From the cell containing the given text, extract its center point as [X, Y] coordinate. 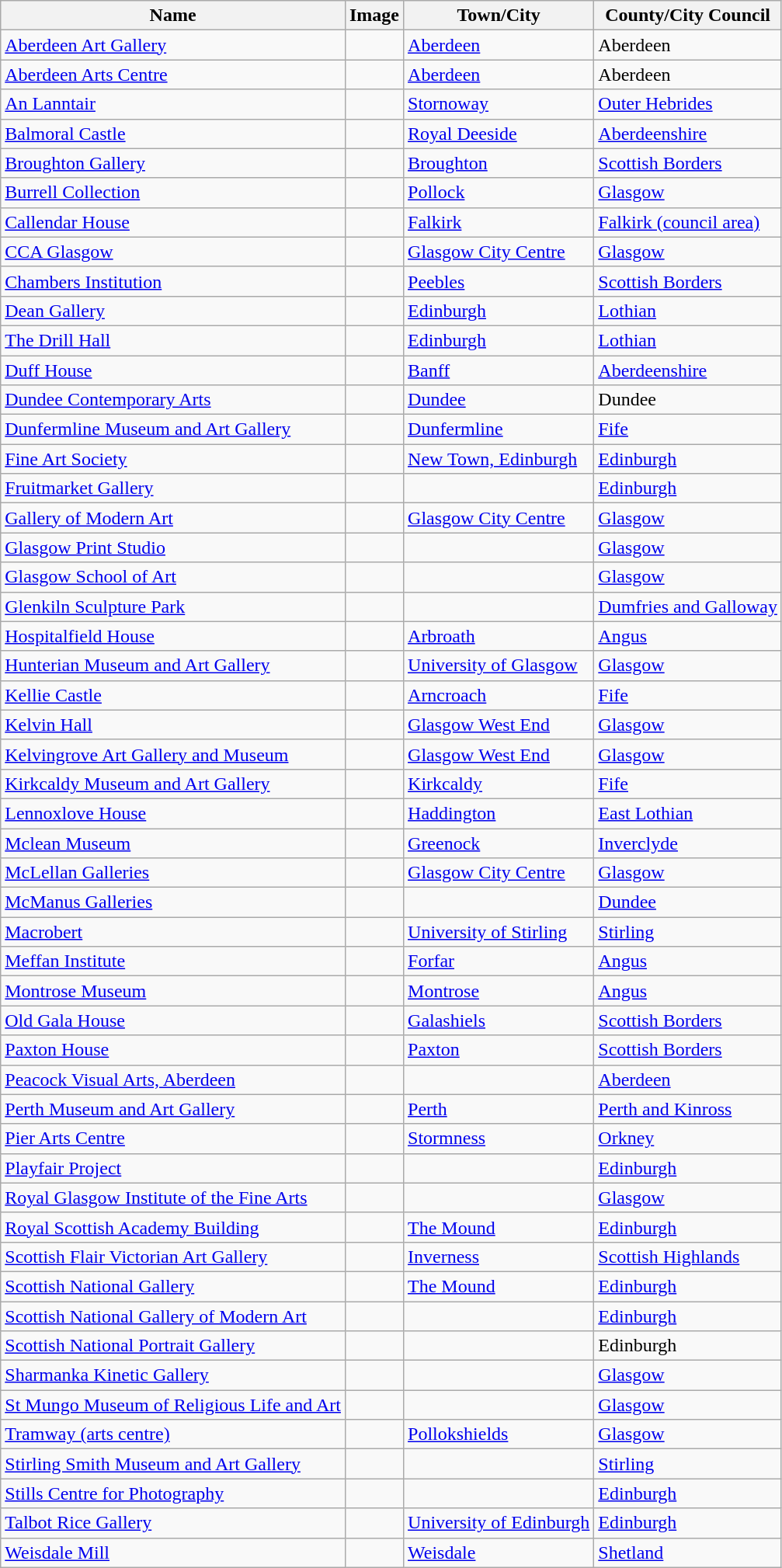
Gallery of Modern Art [173, 518]
Paxton House [173, 1050]
St Mungo Museum of Religious Life and Art [173, 1405]
Kirkcaldy Museum and Art Gallery [173, 784]
Royal Deeside [499, 134]
Scottish National Portrait Gallery [173, 1346]
Kirkcaldy [499, 784]
Stills Centre for Photography [173, 1493]
Outer Hebrides [688, 104]
Old Gala House [173, 1020]
Pollokshields [499, 1434]
Name [173, 16]
McManus Galleries [173, 902]
Balmoral Castle [173, 134]
Image [374, 16]
New Town, Edinburgh [499, 459]
Sharmanka Kinetic Gallery [173, 1375]
Falkirk (council area) [688, 222]
Royal Glasgow Institute of the Fine Arts [173, 1198]
Scottish Flair Victorian Art Gallery [173, 1257]
Meffan Institute [173, 961]
Hunterian Museum and Art Gallery [173, 666]
Royal Scottish Academy Building [173, 1227]
Dunfermline Museum and Art Gallery [173, 429]
Stirling Smith Museum and Art Gallery [173, 1464]
Perth [499, 1109]
Haddington [499, 813]
Dunfermline [499, 429]
Orkney [688, 1139]
The Drill Hall [173, 340]
Montrose Museum [173, 991]
Callendar House [173, 222]
Scottish National Gallery of Modern Art [173, 1316]
Glenkiln Sculpture Park [173, 607]
Inverness [499, 1257]
East Lothian [688, 813]
Mclean Museum [173, 843]
County/City Council [688, 16]
Broughton Gallery [173, 163]
Playfair Project [173, 1168]
Galashiels [499, 1020]
CCA Glasgow [173, 252]
Scottish National Gallery [173, 1286]
Banff [499, 370]
Scottish Highlands [688, 1257]
Perth and Kinross [688, 1109]
University of Glasgow [499, 666]
An Lanntair [173, 104]
Kellie Castle [173, 695]
Talbot Rice Gallery [173, 1523]
Macrobert [173, 932]
Kelvingrove Art Gallery and Museum [173, 754]
Aberdeen Arts Centre [173, 75]
Falkirk [499, 222]
Montrose [499, 991]
Pier Arts Centre [173, 1139]
Stormness [499, 1139]
Kelvin Hall [173, 725]
Dean Gallery [173, 311]
McLellan Galleries [173, 873]
Tramway (arts centre) [173, 1434]
Weisdale [499, 1552]
University of Stirling [499, 932]
Duff House [173, 370]
Inverclyde [688, 843]
University of Edinburgh [499, 1523]
Peacock Visual Arts, Aberdeen [173, 1080]
Arbroath [499, 636]
Glasgow Print Studio [173, 548]
Lennoxlove House [173, 813]
Peebles [499, 281]
Pollock [499, 193]
Forfar [499, 961]
Broughton [499, 163]
Town/City [499, 16]
Weisdale Mill [173, 1552]
Shetland [688, 1552]
Stornoway [499, 104]
Dundee Contemporary Arts [173, 400]
Aberdeen Art Gallery [173, 45]
Fruitmarket Gallery [173, 488]
Hospitalfield House [173, 636]
Perth Museum and Art Gallery [173, 1109]
Burrell Collection [173, 193]
Fine Art Society [173, 459]
Glasgow School of Art [173, 577]
Greenock [499, 843]
Arncroach [499, 695]
Paxton [499, 1050]
Dumfries and Galloway [688, 607]
Chambers Institution [173, 281]
